Detect which cell encompasses the target text, then output its [X, Y] center coordinate. 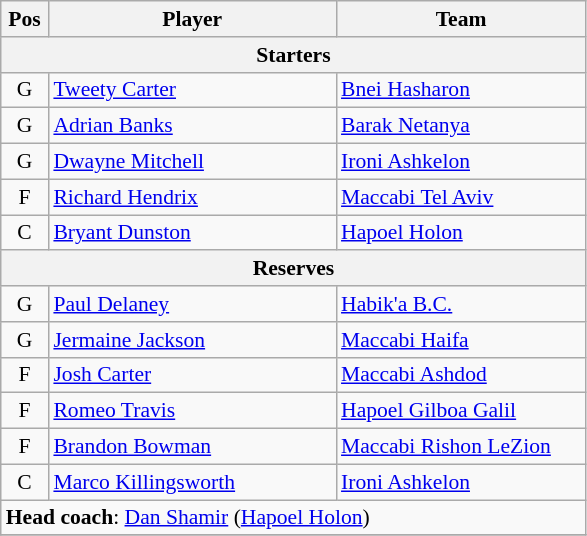
Maccabi Rishon LeZion [461, 447]
Bnei Hasharon [461, 90]
Barak Netanya [461, 126]
Marco Killingsworth [192, 482]
Adrian Banks [192, 126]
Pos [25, 19]
Maccabi Ashdod [461, 375]
Hapoel Gilboa Galil [461, 411]
Richard Hendrix [192, 197]
Brandon Bowman [192, 447]
Bryant Dunston [192, 233]
Josh Carter [192, 375]
Romeo Travis [192, 411]
Head coach: Dan Shamir (Hapoel Holon) [294, 518]
Starters [294, 55]
Tweety Carter [192, 90]
Maccabi Haifa [461, 340]
Jermaine Jackson [192, 340]
Maccabi Tel Aviv [461, 197]
Reserves [294, 269]
Hapoel Holon [461, 233]
Habik'a B.C. [461, 304]
Player [192, 19]
Paul Delaney [192, 304]
Team [461, 19]
Dwayne Mitchell [192, 162]
